Identify which cell holds the provided text, then report its [x, y] central coordinate. 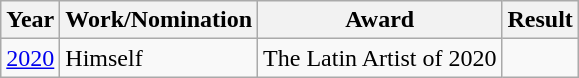
Work/Nomination [159, 20]
Result [540, 20]
The Latin Artist of 2020 [380, 58]
Himself [159, 58]
Award [380, 20]
Year [30, 20]
2020 [30, 58]
